From the cell containing the given text, extract its center point as [X, Y] coordinate. 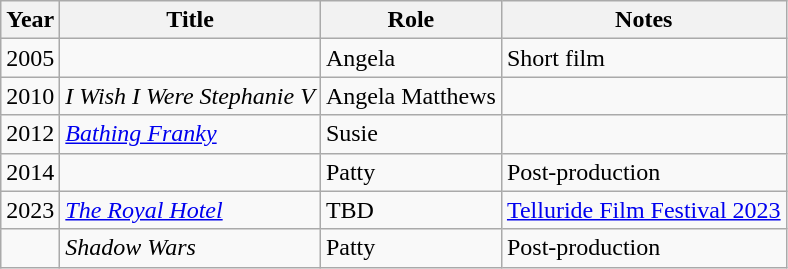
Year [30, 20]
Role [410, 20]
Bathing Franky [190, 134]
2005 [30, 58]
2012 [30, 134]
Shadow Wars [190, 248]
2014 [30, 172]
Angela Matthews [410, 96]
Short film [644, 58]
Angela [410, 58]
Title [190, 20]
I Wish I Were Stephanie V [190, 96]
Telluride Film Festival 2023 [644, 210]
2023 [30, 210]
2010 [30, 96]
Notes [644, 20]
TBD [410, 210]
The Royal Hotel [190, 210]
Susie [410, 134]
